Identify which cell holds the provided text, then report its [x, y] central coordinate. 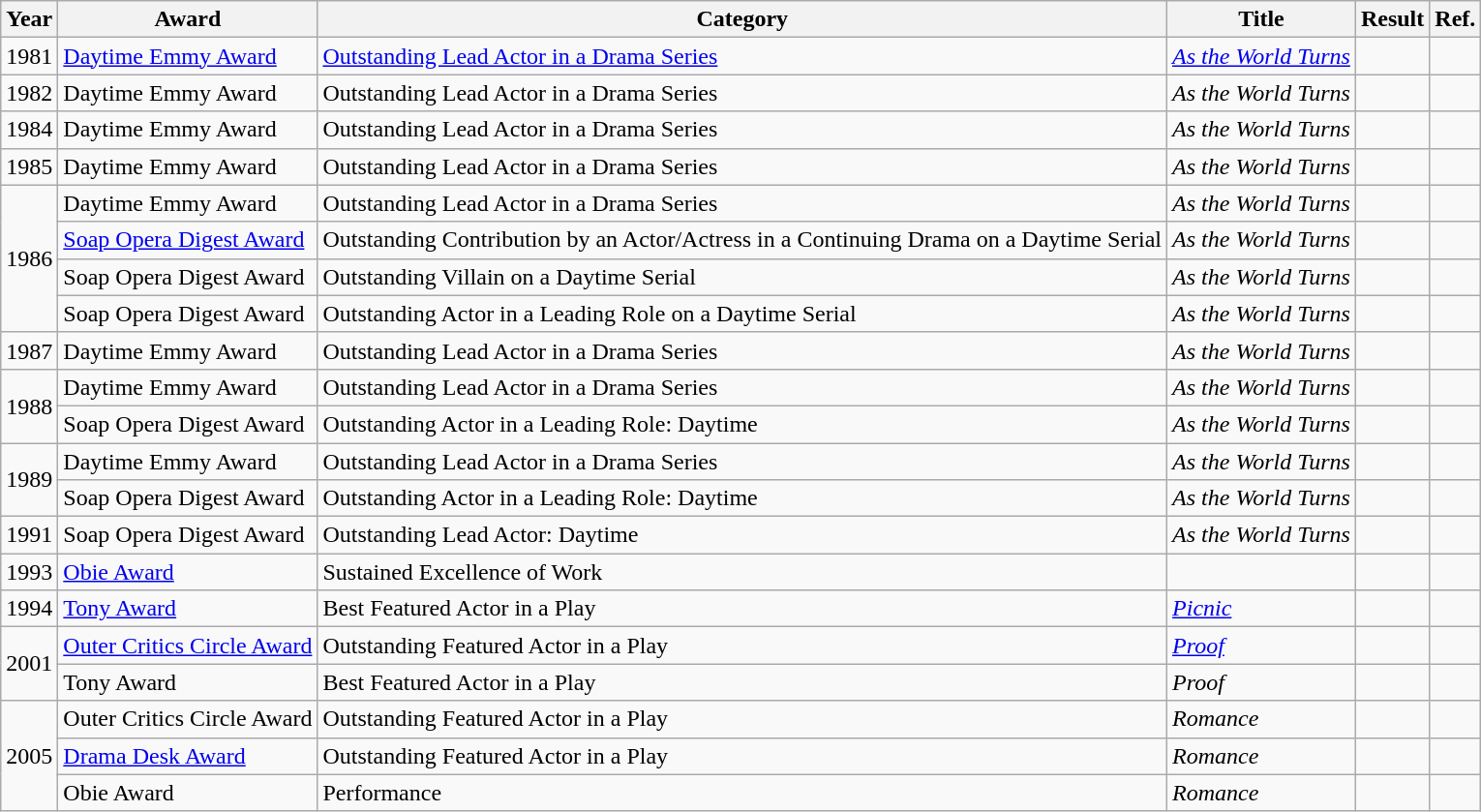
Title [1262, 19]
1993 [29, 572]
1988 [29, 406]
Picnic [1262, 609]
1985 [29, 166]
2001 [29, 664]
Year [29, 19]
Result [1392, 19]
Outstanding Actor in a Leading Role on a Daytime Serial [742, 314]
Sustained Excellence of Work [742, 572]
1982 [29, 93]
Ref. [1456, 19]
Outstanding Lead Actor: Daytime [742, 535]
1994 [29, 609]
Category [742, 19]
Drama Desk Award [188, 756]
2005 [29, 756]
Performance [742, 793]
1991 [29, 535]
1987 [29, 350]
1984 [29, 130]
1989 [29, 480]
1986 [29, 258]
Outstanding Contribution by an Actor/Actress in a Continuing Drama on a Daytime Serial [742, 240]
Outstanding Villain on a Daytime Serial [742, 277]
1981 [29, 56]
Award [188, 19]
